Detect which cell encompasses the target text, then output its (X, Y) center coordinate. 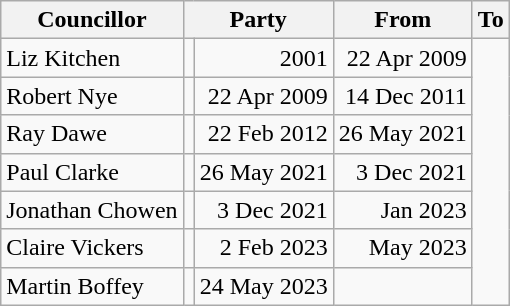
2 Feb 2023 (264, 248)
24 May 2023 (264, 286)
To (490, 20)
Councillor (92, 20)
Liz Kitchen (92, 58)
22 Feb 2012 (264, 134)
Robert Nye (92, 96)
Claire Vickers (92, 248)
Ray Dawe (92, 134)
Jonathan Chowen (92, 210)
Party (258, 20)
2001 (264, 58)
14 Dec 2011 (402, 96)
May 2023 (402, 248)
Jan 2023 (402, 210)
From (402, 20)
Martin Boffey (92, 286)
Paul Clarke (92, 172)
